Identify which cell holds the provided text, then report its (X, Y) central coordinate. 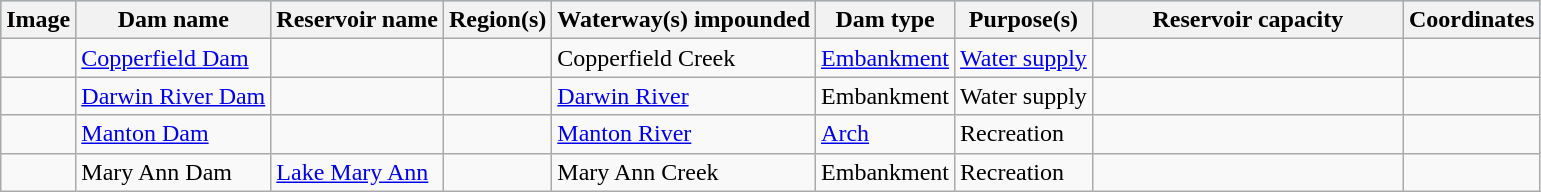
Dam name (174, 20)
Manton Dam (174, 134)
Image (38, 20)
Reservoir capacity (1248, 20)
Reservoir name (358, 20)
Waterway(s) impounded (684, 20)
Region(s) (497, 20)
Copperfield Creek (684, 58)
Copperfield Dam (174, 58)
Manton River (684, 134)
Mary Ann Dam (174, 172)
Coordinates (1471, 20)
Arch (886, 134)
Lake Mary Ann (358, 172)
Darwin River (684, 96)
Darwin River Dam (174, 96)
Mary Ann Creek (684, 172)
Dam type (886, 20)
Purpose(s) (1024, 20)
